Return the (x, y) coordinate for the center point of the cell that contains the specified text.  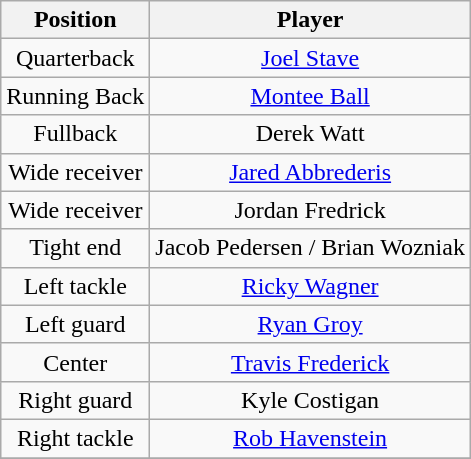
Kyle Costigan (310, 400)
Player (310, 20)
Left guard (76, 324)
Left tackle (76, 286)
Jordan Fredrick (310, 210)
Right guard (76, 400)
Montee Ball (310, 96)
Fullback (76, 134)
Travis Frederick (310, 362)
Tight end (76, 248)
Derek Watt (310, 134)
Center (76, 362)
Joel Stave (310, 58)
Rob Havenstein (310, 438)
Right tackle (76, 438)
Jacob Pedersen / Brian Wozniak (310, 248)
Position (76, 20)
Jared Abbrederis (310, 172)
Running Back (76, 96)
Quarterback (76, 58)
Ricky Wagner (310, 286)
Ryan Groy (310, 324)
